Provide the [X, Y] coordinate of the cell's center where the given text is located.  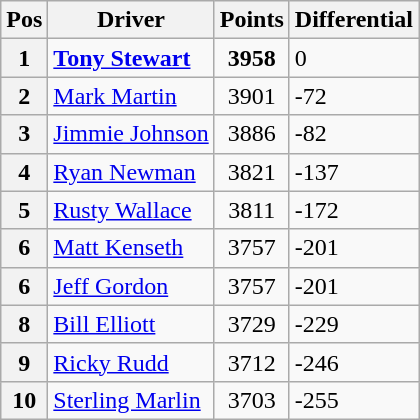
10 [24, 400]
Tony Stewart [131, 58]
Points [252, 20]
-255 [354, 400]
3811 [252, 210]
Ryan Newman [131, 172]
Rusty Wallace [131, 210]
3901 [252, 96]
3729 [252, 324]
Ricky Rudd [131, 362]
3712 [252, 362]
3821 [252, 172]
Bill Elliott [131, 324]
3886 [252, 134]
-72 [354, 96]
2 [24, 96]
1 [24, 58]
-82 [354, 134]
-229 [354, 324]
Sterling Marlin [131, 400]
Mark Martin [131, 96]
3703 [252, 400]
3958 [252, 58]
Jimmie Johnson [131, 134]
4 [24, 172]
-246 [354, 362]
-172 [354, 210]
Matt Kenseth [131, 248]
3 [24, 134]
Jeff Gordon [131, 286]
5 [24, 210]
Pos [24, 20]
Driver [131, 20]
0 [354, 58]
8 [24, 324]
9 [24, 362]
-137 [354, 172]
Differential [354, 20]
